Locate the cell with the specified text and output its [x, y] center coordinate. 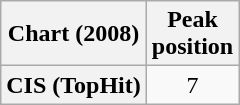
CIS (TopHit) [74, 85]
Chart (2008) [74, 34]
7 [192, 85]
Peakposition [192, 34]
